Search for the cell housing the specified text and yield its (X, Y) center coordinate. 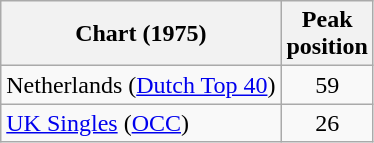
Peakposition (327, 34)
Netherlands (Dutch Top 40) (141, 85)
Chart (1975) (141, 34)
59 (327, 85)
26 (327, 123)
UK Singles (OCC) (141, 123)
